Return the [X, Y] coordinate for the center point of the cell that contains the specified text.  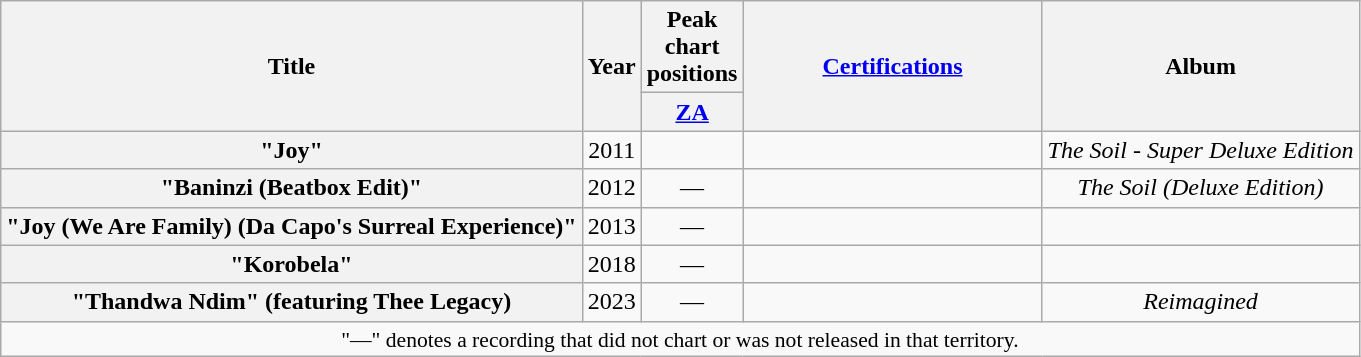
Reimagined [1200, 302]
2023 [612, 302]
The Soil - Super Deluxe Edition [1200, 150]
"Thandwa Ndim" (featuring Thee Legacy) [292, 302]
Album [1200, 66]
"Joy (We Are Family) (Da Capo's Surreal Experience)" [292, 226]
2012 [612, 188]
Certifications [892, 66]
"Korobela" [292, 264]
Title [292, 66]
2013 [612, 226]
Peak chart positions [692, 47]
2018 [612, 264]
"Baninzi (Beatbox Edit)" [292, 188]
Year [612, 66]
2011 [612, 150]
ZA [692, 112]
"Joy" [292, 150]
"—" denotes a recording that did not chart or was not released in that territory. [680, 339]
The Soil (Deluxe Edition) [1200, 188]
